Search for the cell housing the specified text and yield its (X, Y) center coordinate. 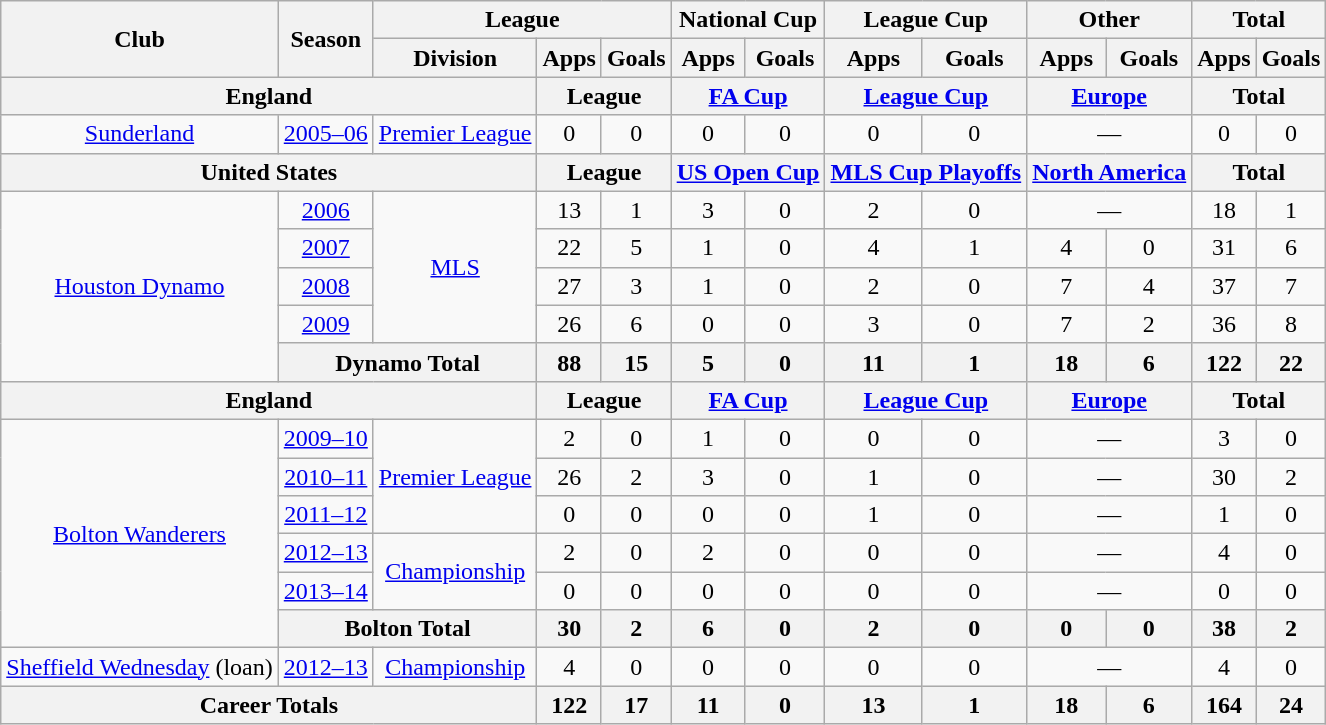
North America (1110, 172)
15 (636, 362)
17 (636, 705)
2009–10 (326, 438)
MLS Cup Playoffs (926, 172)
2007 (326, 248)
National Cup (748, 20)
2006 (326, 210)
Sheffield Wednesday (loan) (140, 667)
2009 (326, 324)
Dynamo Total (408, 362)
Bolton Wanderers (140, 533)
2011–12 (326, 515)
38 (1224, 629)
27 (569, 286)
31 (1224, 248)
US Open Cup (748, 172)
United States (269, 172)
2005–06 (326, 134)
24 (1291, 705)
Career Totals (269, 705)
Houston Dynamo (140, 286)
Season (326, 39)
Bolton Total (408, 629)
164 (1224, 705)
MLS (455, 267)
2013–14 (326, 591)
Sunderland (140, 134)
2010–11 (326, 477)
37 (1224, 286)
8 (1291, 324)
36 (1224, 324)
Club (140, 39)
Other (1110, 20)
Division (455, 58)
2008 (326, 286)
88 (569, 362)
